Search for the cell housing the specified text and yield its [x, y] center coordinate. 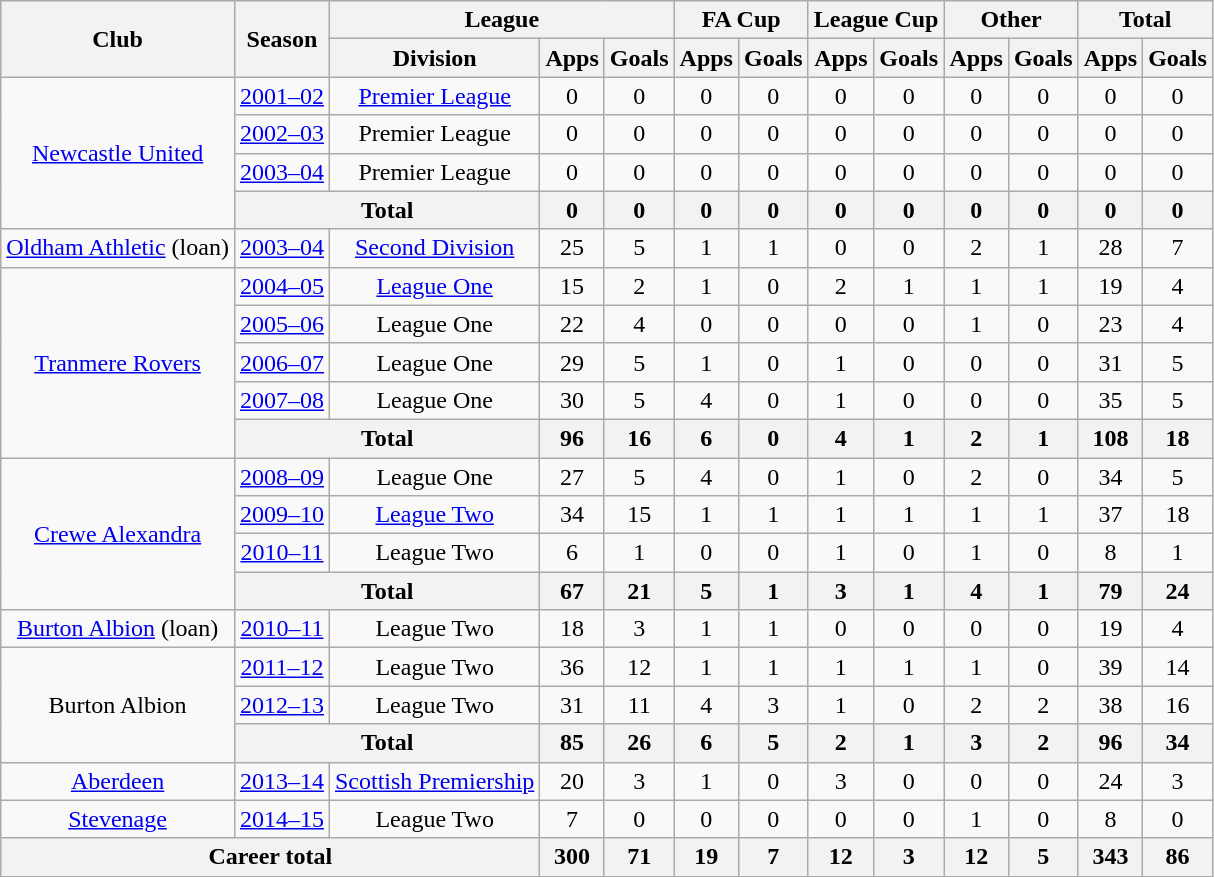
Club [118, 39]
Season [282, 39]
35 [1110, 400]
Tranmere Rovers [118, 362]
26 [639, 743]
2004–05 [282, 286]
29 [572, 362]
28 [1110, 248]
67 [572, 591]
Oldham Athletic (loan) [118, 248]
2001–02 [282, 96]
2009–10 [282, 515]
36 [572, 667]
27 [572, 477]
37 [1110, 515]
Scottish Premiership [434, 781]
21 [639, 591]
Second Division [434, 248]
25 [572, 248]
Aberdeen [118, 781]
2014–15 [282, 819]
Stevenage [118, 819]
2013–14 [282, 781]
Division [434, 58]
23 [1110, 324]
300 [572, 857]
2007–08 [282, 400]
FA Cup [741, 20]
14 [1178, 667]
86 [1178, 857]
85 [572, 743]
Burton Albion (loan) [118, 629]
71 [639, 857]
2011–12 [282, 667]
2008–09 [282, 477]
39 [1110, 667]
League Cup [876, 20]
20 [572, 781]
22 [572, 324]
2002–03 [282, 134]
11 [639, 705]
79 [1110, 591]
Crewe Alexandra [118, 534]
2012–13 [282, 705]
League [502, 20]
2005–06 [282, 324]
Burton Albion [118, 705]
Newcastle United [118, 153]
Career total [270, 857]
108 [1110, 438]
343 [1110, 857]
38 [1110, 705]
Other [1011, 20]
30 [572, 400]
2006–07 [282, 362]
